Locate the cell with the specified text and output its (x, y) center coordinate. 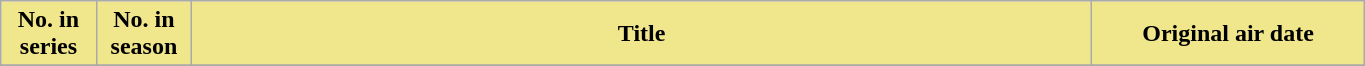
No. inseason (144, 34)
Title (642, 34)
No. inseries (48, 34)
Original air date (1228, 34)
